Locate the cell with the specified text and output its (X, Y) center coordinate. 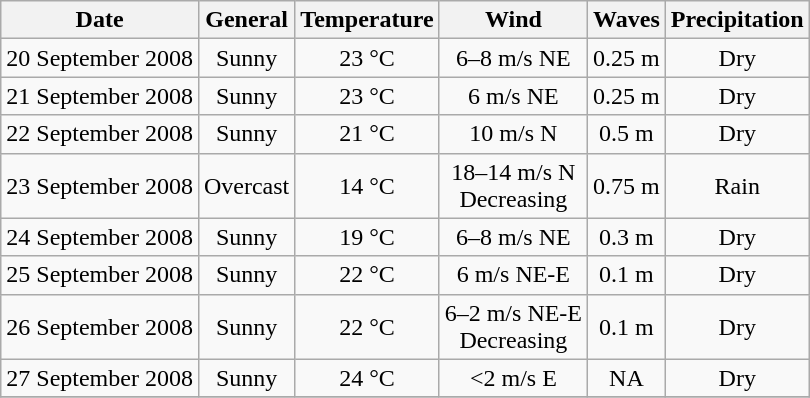
Wind (513, 20)
21 °C (367, 134)
Date (100, 20)
0.75 m (627, 186)
General (246, 20)
10 m/s N (513, 134)
24 °C (367, 378)
Precipitation (737, 20)
24 September 2008 (100, 237)
NA (627, 378)
20 September 2008 (100, 58)
Waves (627, 20)
21 September 2008 (100, 96)
26 September 2008 (100, 326)
14 °C (367, 186)
<2 m/s E (513, 378)
6 m/s NE (513, 96)
22 September 2008 (100, 134)
0.3 m (627, 237)
6–2 m/s NE-EDecreasing (513, 326)
6 m/s NE-E (513, 275)
25 September 2008 (100, 275)
Overcast (246, 186)
23 September 2008 (100, 186)
19 °C (367, 237)
18–14 m/s NDecreasing (513, 186)
Rain (737, 186)
Temperature (367, 20)
27 September 2008 (100, 378)
0.5 m (627, 134)
